Detect which cell encompasses the target text, then output its [x, y] center coordinate. 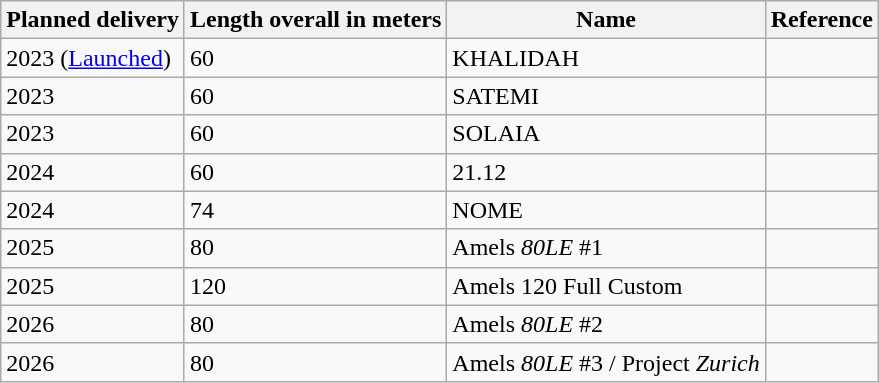
SATEMI [606, 96]
SOLAIA [606, 134]
74 [315, 210]
2023 (Launched) [93, 58]
Name [606, 20]
Amels 120 Full Custom [606, 286]
Amels 80LE #1 [606, 248]
120 [315, 286]
NOME [606, 210]
Planned delivery [93, 20]
Length overall in meters [315, 20]
KHALIDAH [606, 58]
21.12 [606, 172]
Amels 80LE #2 [606, 324]
Reference [822, 20]
Amels 80LE #3 / Project Zurich [606, 362]
